Identify which cell holds the provided text, then report its [X, Y] central coordinate. 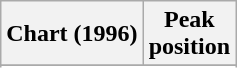
Peak position [189, 34]
Chart (1996) [72, 34]
